Return the [x, y] coordinate for the center point of the cell that contains the specified text.  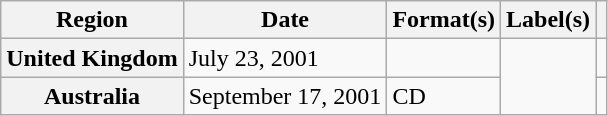
Date [285, 20]
July 23, 2001 [285, 58]
United Kingdom [92, 58]
Label(s) [548, 20]
Region [92, 20]
CD [444, 96]
Format(s) [444, 20]
Australia [92, 96]
September 17, 2001 [285, 96]
